Capture the cell that displays the provided text and extract its (X, Y) central coordinate. 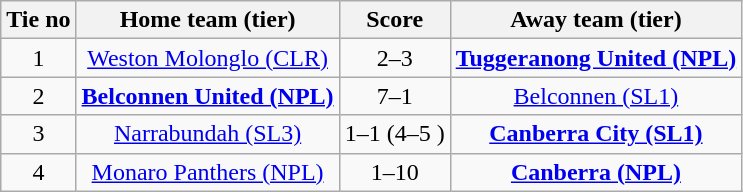
Away team (tier) (596, 20)
Tuggeranong United (NPL) (596, 58)
Belconnen (SL1) (596, 96)
Belconnen United (NPL) (208, 96)
2–3 (394, 58)
Score (394, 20)
Monaro Panthers (NPL) (208, 172)
Weston Molonglo (CLR) (208, 58)
2 (38, 96)
1–10 (394, 172)
4 (38, 172)
1 (38, 58)
3 (38, 134)
Home team (tier) (208, 20)
Narrabundah (SL3) (208, 134)
Canberra (NPL) (596, 172)
7–1 (394, 96)
1–1 (4–5 ) (394, 134)
Canberra City (SL1) (596, 134)
Tie no (38, 20)
